Locate the cell with the specified text and output its (X, Y) center coordinate. 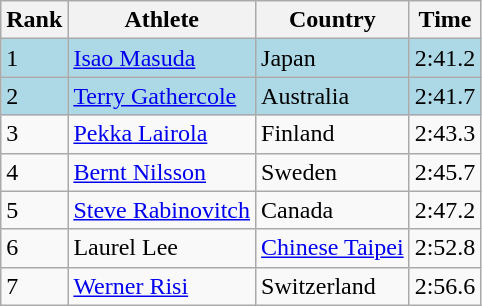
Terry Gathercole (162, 96)
2 (34, 96)
2:45.7 (445, 172)
Japan (333, 58)
Canada (333, 210)
Rank (34, 20)
1 (34, 58)
2:43.3 (445, 134)
6 (34, 248)
Isao Masuda (162, 58)
Sweden (333, 172)
Country (333, 20)
Australia (333, 96)
2:41.7 (445, 96)
Laurel Lee (162, 248)
2:56.6 (445, 286)
Chinese Taipei (333, 248)
Finland (333, 134)
Pekka Lairola (162, 134)
Bernt Nilsson (162, 172)
3 (34, 134)
2:52.8 (445, 248)
2:47.2 (445, 210)
Athlete (162, 20)
4 (34, 172)
2:41.2 (445, 58)
5 (34, 210)
Time (445, 20)
Werner Risi (162, 286)
Steve Rabinovitch (162, 210)
Switzerland (333, 286)
7 (34, 286)
